For the text-containing cell, return its midpoint in (X, Y) coordinate format. 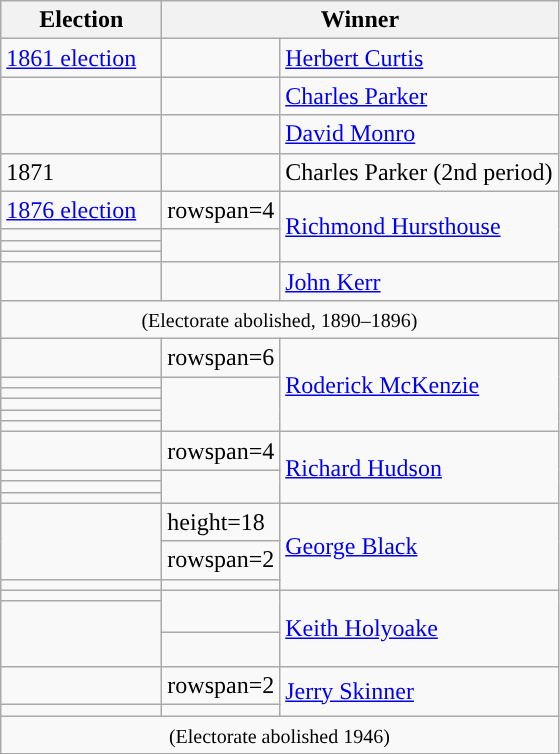
Election (82, 20)
Charles Parker (2nd period) (419, 172)
Richard Hudson (419, 468)
Keith Holyoake (419, 628)
(Electorate abolished, 1890–1896) (280, 319)
Richmond Hursthouse (419, 226)
1871 (82, 172)
Herbert Curtis (419, 58)
height=18 (221, 522)
George Black (419, 546)
1861 election (82, 58)
John Kerr (419, 281)
Jerry Skinner (419, 690)
(Electorate abolished 1946) (280, 735)
rowspan=6 (221, 357)
1876 election (82, 210)
Roderick McKenzie (419, 384)
David Monro (419, 134)
Winner (360, 20)
Charles Parker (419, 96)
